Locate the cell with the specified text and output its [x, y] center coordinate. 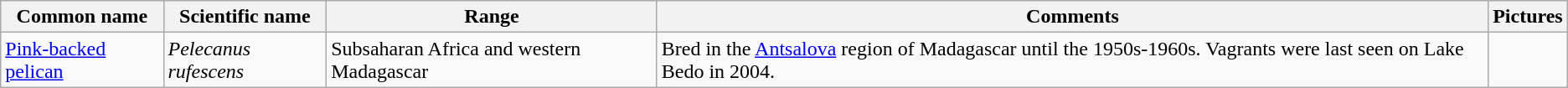
Subsaharan Africa and western Madagascar [492, 60]
Range [492, 17]
Bred in the Antsalova region of Madagascar until the 1950s-1960s. Vagrants were last seen on Lake Bedo in 2004. [1072, 60]
Comments [1072, 17]
Pelecanus rufescens [245, 60]
Common name [82, 17]
Scientific name [245, 17]
Pink-backed pelican [82, 60]
Pictures [1528, 17]
